Return the (X, Y) coordinate for the center point of the cell that contains the specified text.  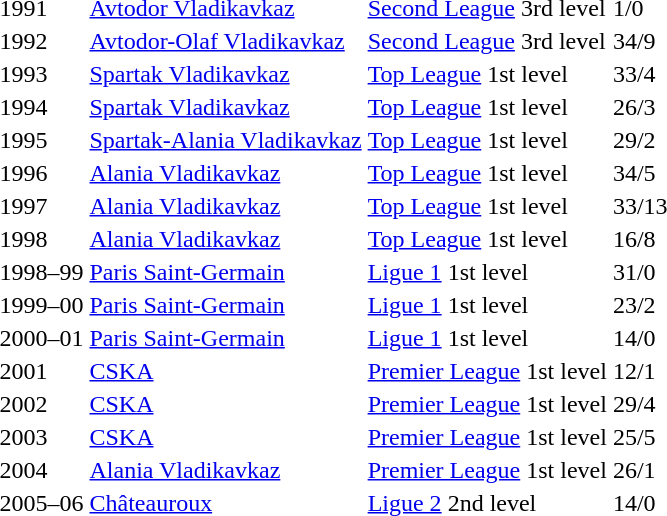
Spartak-Alania Vladikavkaz (226, 140)
Avtodor-Olaf Vladikavkaz (226, 41)
Second League 3rd level (487, 41)
